Return the (X, Y) coordinate for the center point of the cell that contains the specified text.  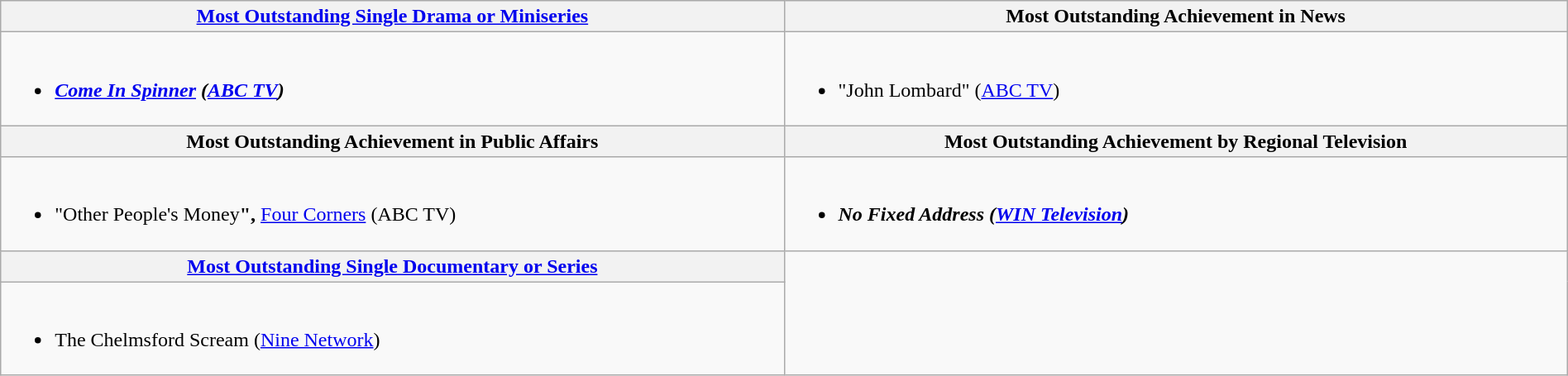
No Fixed Address (WIN Television) (1176, 203)
Most Outstanding Single Documentary or Series (392, 266)
Most Outstanding Achievement in News (1176, 17)
"John Lombard" (ABC TV) (1176, 79)
"Other People's Money", Four Corners (ABC TV) (392, 203)
The Chelmsford Scream (Nine Network) (392, 329)
Most Outstanding Achievement in Public Affairs (392, 141)
Come In Spinner (ABC TV) (392, 79)
Most Outstanding Single Drama or Miniseries (392, 17)
Most Outstanding Achievement by Regional Television (1176, 141)
